Determine the [x, y] coordinate at the center of the cell enclosing the given text.  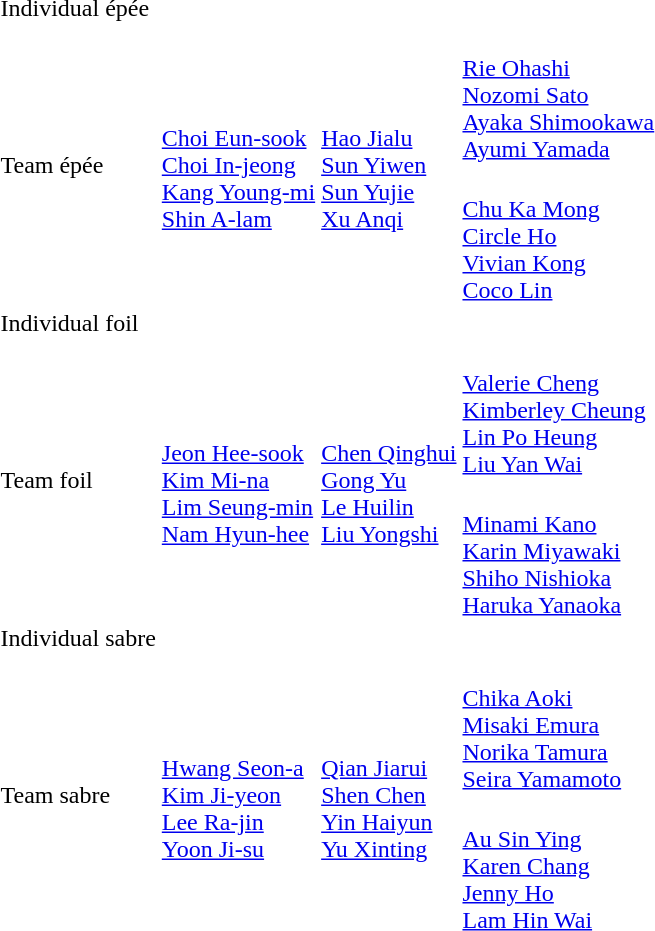
Chen QinghuiGong YuLe HuilinLiu Yongshi [389, 480]
Choi Eun-sookChoi In-jeongKang Young-miShin A-lam [238, 166]
Jeon Hee-sookKim Mi-naLim Seung-minNam Hyun-hee [238, 480]
Hao JialuSun YiwenSun YujieXu Anqi [389, 166]
